Extract the [X, Y] coordinate from the center of the cell holding the provided text.  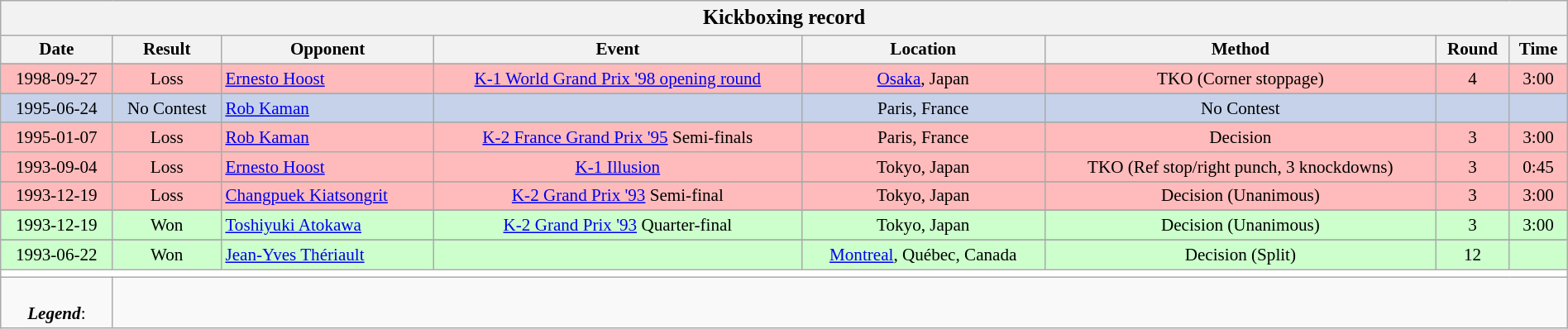
Round [1472, 50]
Time [1538, 50]
TKO (Ref stop/right punch, 3 knockdowns) [1241, 167]
Date [56, 50]
Result [167, 50]
1995-01-07 [56, 137]
Changpuek Kiatsongrit [327, 195]
1993-06-22 [56, 255]
1995-06-24 [56, 107]
TKO (Corner stoppage) [1241, 79]
K-2 Grand Prix '93 Quarter-final [618, 225]
Legend: [56, 303]
K-1 World Grand Prix '98 opening round [618, 79]
Jean-Yves Thériault [327, 255]
Montreal, Québec, Canada [923, 255]
K-1 Illusion [618, 167]
Osaka, Japan [923, 79]
Toshiyuki Atokawa [327, 225]
Kickboxing record [784, 18]
Method [1241, 50]
K-2 Grand Prix '93 Semi-final [618, 195]
Event [618, 50]
1993-09-04 [56, 167]
1998-09-27 [56, 79]
Decision [1241, 137]
0:45 [1538, 167]
Decision (Split) [1241, 255]
K-2 France Grand Prix '95 Semi-finals [618, 137]
Opponent [327, 50]
4 [1472, 79]
Location [923, 50]
12 [1472, 255]
